Search for the cell housing the specified text and yield its [X, Y] center coordinate. 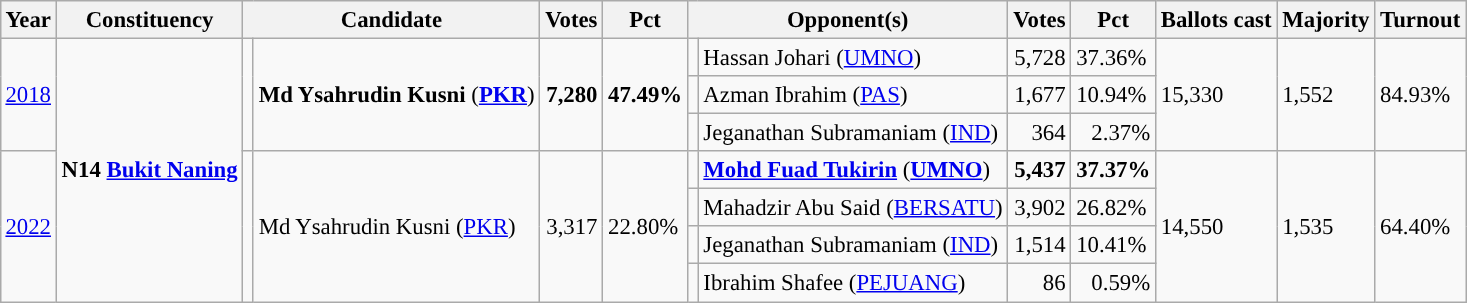
1,514 [1040, 245]
Constituency [150, 20]
Hassan Johari (UMNO) [853, 57]
Ballots cast [1216, 20]
2.37% [1114, 133]
10.41% [1114, 245]
47.49% [646, 94]
22.80% [646, 226]
1,677 [1040, 95]
Mohd Fuad Tukirin (UMNO) [853, 170]
37.37% [1114, 170]
10.94% [1114, 95]
Ibrahim Shafee (PEJUANG) [853, 283]
3,317 [572, 226]
84.93% [1420, 94]
14,550 [1216, 226]
26.82% [1114, 208]
37.36% [1114, 57]
86 [1040, 283]
Candidate [392, 20]
2022 [28, 226]
1,535 [1326, 226]
7,280 [572, 94]
N14 Bukit Naning [150, 170]
0.59% [1114, 283]
Opponent(s) [848, 20]
2018 [28, 94]
64.40% [1420, 226]
Mahadzir Abu Said (BERSATU) [853, 208]
Majority [1326, 20]
Turnout [1420, 20]
3,902 [1040, 208]
5,437 [1040, 170]
Year [28, 20]
15,330 [1216, 94]
Azman Ibrahim (PAS) [853, 95]
364 [1040, 133]
5,728 [1040, 57]
1,552 [1326, 94]
